Return (X, Y) of the center of cell containing provided text 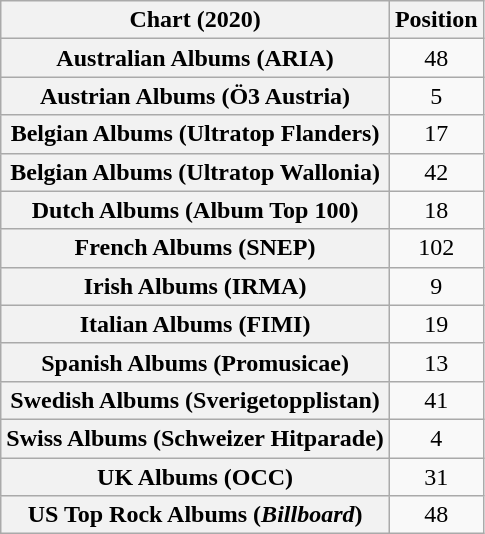
Belgian Albums (Ultratop Wallonia) (196, 172)
17 (436, 134)
4 (436, 438)
Dutch Albums (Album Top 100) (196, 210)
102 (436, 248)
Position (436, 20)
Australian Albums (ARIA) (196, 58)
41 (436, 400)
31 (436, 477)
French Albums (SNEP) (196, 248)
42 (436, 172)
18 (436, 210)
19 (436, 324)
Spanish Albums (Promusicae) (196, 362)
Irish Albums (IRMA) (196, 286)
UK Albums (OCC) (196, 477)
Chart (2020) (196, 20)
Belgian Albums (Ultratop Flanders) (196, 134)
Swedish Albums (Sverigetopplistan) (196, 400)
5 (436, 96)
13 (436, 362)
Austrian Albums (Ö3 Austria) (196, 96)
Italian Albums (FIMI) (196, 324)
US Top Rock Albums (Billboard) (196, 515)
Swiss Albums (Schweizer Hitparade) (196, 438)
9 (436, 286)
